Pinpoint the cell where the given text exists, returning its [X, Y] midpoint coordinate. 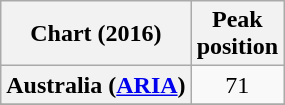
Chart (2016) [96, 34]
71 [237, 85]
Australia (ARIA) [96, 85]
Peakposition [237, 34]
